Identify which cell holds the provided text, then report its [x, y] central coordinate. 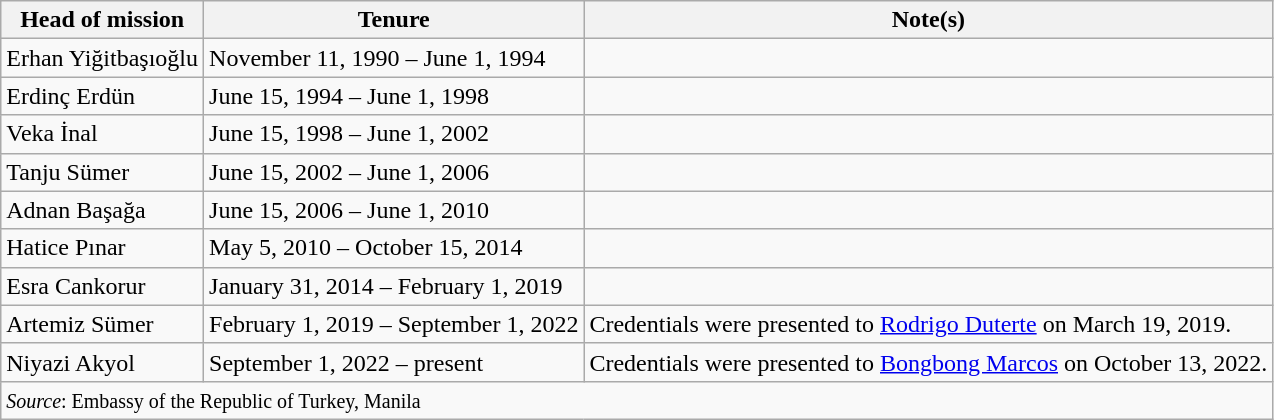
June 15, 1994 – June 1, 1998 [394, 96]
Head of mission [102, 20]
Tenure [394, 20]
Source: Embassy of the Republic of Turkey, Manila [637, 400]
Erhan Yiğitbaşıoğlu [102, 58]
November 11, 1990 – June 1, 1994 [394, 58]
Credentials were presented to Rodrigo Duterte on March 19, 2019. [928, 324]
Artemiz Sümer [102, 324]
Veka İnal [102, 134]
Tanju Sümer [102, 172]
May 5, 2010 – October 15, 2014 [394, 248]
February 1, 2019 – September 1, 2022 [394, 324]
Niyazi Akyol [102, 362]
January 31, 2014 – February 1, 2019 [394, 286]
June 15, 1998 – June 1, 2002 [394, 134]
Esra Cankorur [102, 286]
June 15, 2002 – June 1, 2006 [394, 172]
September 1, 2022 – present [394, 362]
Erdinç Erdün [102, 96]
Note(s) [928, 20]
Credentials were presented to Bongbong Marcos on October 13, 2022. [928, 362]
June 15, 2006 – June 1, 2010 [394, 210]
Hatice Pınar [102, 248]
Adnan Başağa [102, 210]
